Pinpoint the cell where the given text exists, returning its (X, Y) midpoint coordinate. 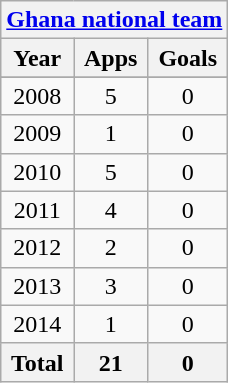
2011 (38, 210)
2012 (38, 248)
Ghana national team (114, 20)
3 (111, 286)
Goals (188, 58)
4 (111, 210)
2010 (38, 172)
2009 (38, 134)
Apps (111, 58)
2013 (38, 286)
21 (111, 362)
2008 (38, 96)
Year (38, 58)
2 (111, 248)
Total (38, 362)
2014 (38, 324)
